Pinpoint the cell where the given text exists, returning its [X, Y] midpoint coordinate. 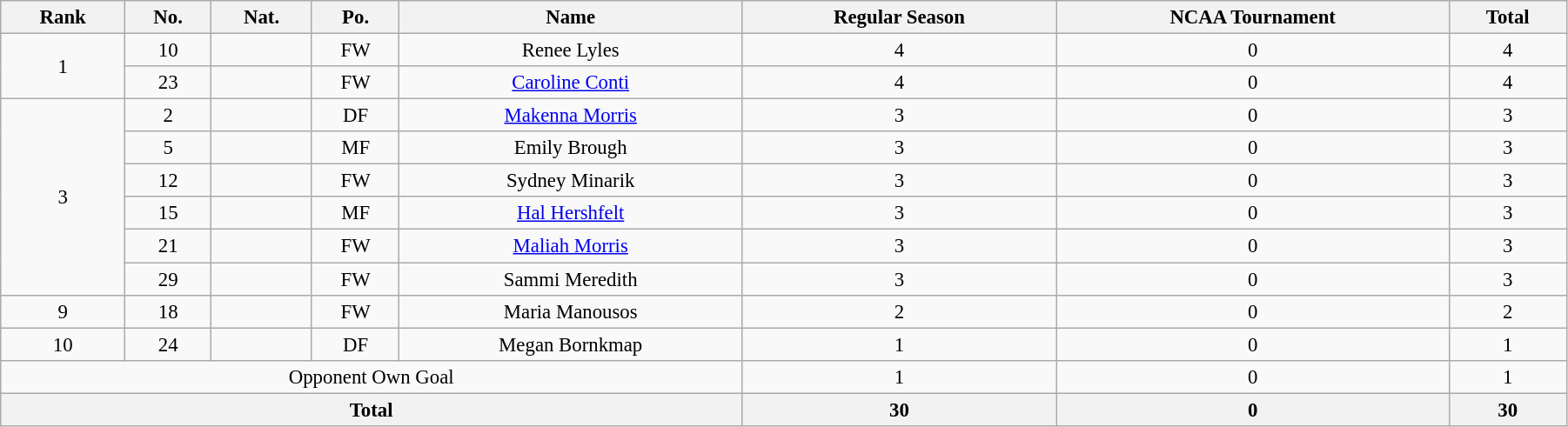
Po. [355, 17]
Megan Bornkmap [571, 344]
Name [571, 17]
Rank [63, 17]
NCAA Tournament [1253, 17]
9 [63, 311]
Emily Brough [571, 148]
12 [169, 181]
15 [169, 213]
Sammi Meredith [571, 279]
Makenna Morris [571, 116]
21 [169, 246]
Opponent Own Goal [372, 377]
Caroline Conti [571, 83]
29 [169, 279]
Nat. [262, 17]
Sydney Minarik [571, 181]
23 [169, 83]
Maria Manousos [571, 311]
Renee Lyles [571, 50]
Hal Hershfelt [571, 213]
Regular Season [900, 17]
Maliah Morris [571, 246]
5 [169, 148]
18 [169, 311]
24 [169, 344]
No. [169, 17]
